From the cell containing the given text, extract its center point as (X, Y) coordinate. 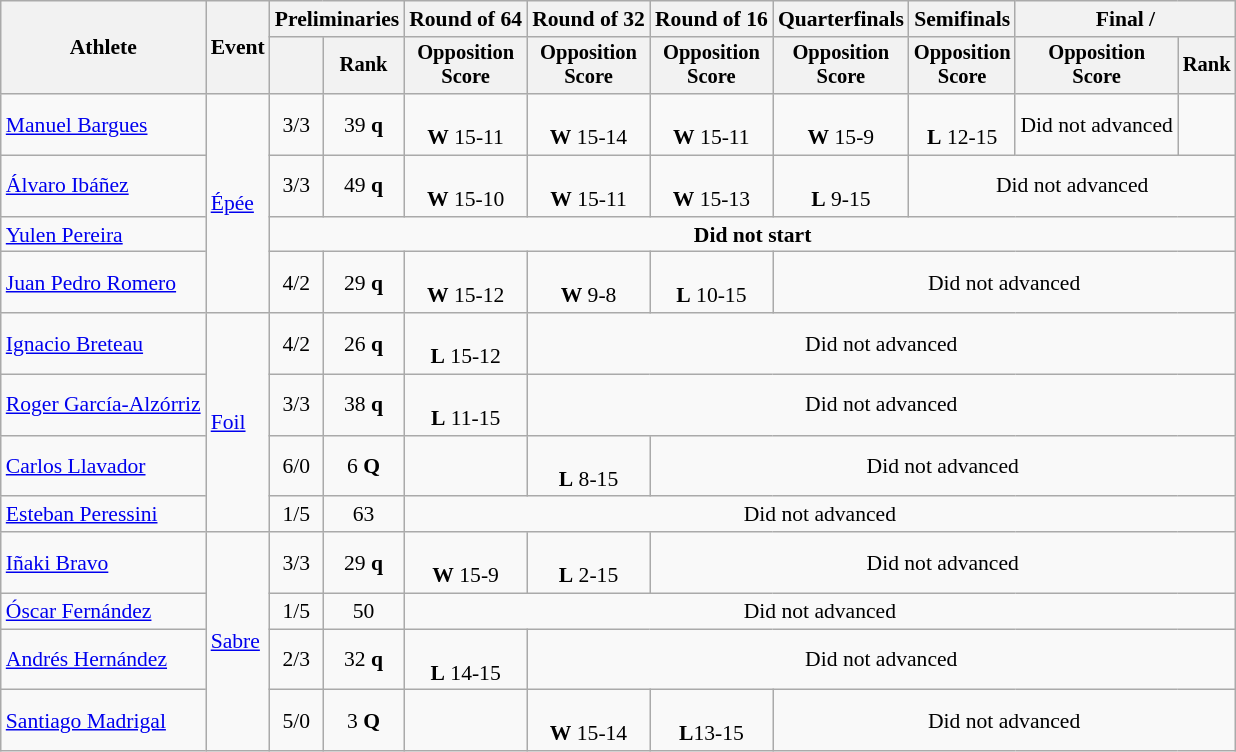
Event (238, 48)
L 2-15 (588, 562)
L 11-15 (466, 406)
L 12-15 (962, 124)
Foil (238, 422)
Carlos Llavador (104, 466)
W 15-12 (466, 282)
6/0 (296, 466)
Roger García-Alzórriz (104, 406)
L 8-15 (588, 466)
Athlete (104, 48)
Round of 16 (712, 19)
2/3 (296, 660)
6 Q (364, 466)
Óscar Fernández (104, 612)
Final / (1125, 19)
50 (364, 612)
Manuel Bargues (104, 124)
26 q (364, 344)
Quarterfinals (841, 19)
L 9-15 (841, 186)
L 14-15 (466, 660)
38 q (364, 406)
W 15-10 (466, 186)
W 9-8 (588, 282)
63 (364, 515)
Santiago Madrigal (104, 720)
3 Q (364, 720)
Ignacio Breteau (104, 344)
39 q (364, 124)
Épée (238, 204)
Yulen Pereira (104, 235)
L 15-12 (466, 344)
Round of 64 (466, 19)
Álvaro Ibáñez (104, 186)
Preliminaries (337, 19)
5/0 (296, 720)
Did not start (753, 235)
W 15-13 (712, 186)
L13-15 (712, 720)
Iñaki Bravo (104, 562)
Juan Pedro Romero (104, 282)
Esteban Peressini (104, 515)
L 10-15 (712, 282)
Andrés Hernández (104, 660)
32 q (364, 660)
Sabre (238, 642)
Semifinals (962, 19)
49 q (364, 186)
Round of 32 (588, 19)
